Search for the cell housing the specified text and yield its (X, Y) center coordinate. 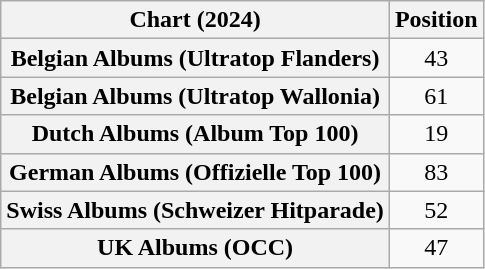
Dutch Albums (Album Top 100) (196, 134)
Chart (2024) (196, 20)
Position (436, 20)
Belgian Albums (Ultratop Wallonia) (196, 96)
61 (436, 96)
UK Albums (OCC) (196, 248)
Swiss Albums (Schweizer Hitparade) (196, 210)
43 (436, 58)
Belgian Albums (Ultratop Flanders) (196, 58)
47 (436, 248)
German Albums (Offizielle Top 100) (196, 172)
83 (436, 172)
52 (436, 210)
19 (436, 134)
